Extract the [X, Y] coordinate from the center of the cell holding the provided text.  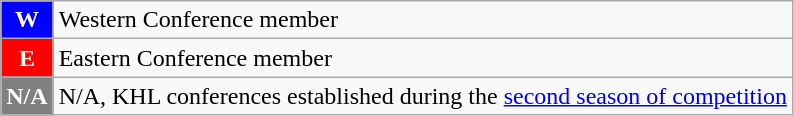
N/A, KHL conferences established during the second season of competition [422, 96]
Eastern Conference member [422, 58]
N/A [27, 96]
Western Conference member [422, 20]
W [27, 20]
E [27, 58]
